Capture the cell that displays the provided text and extract its [x, y] central coordinate. 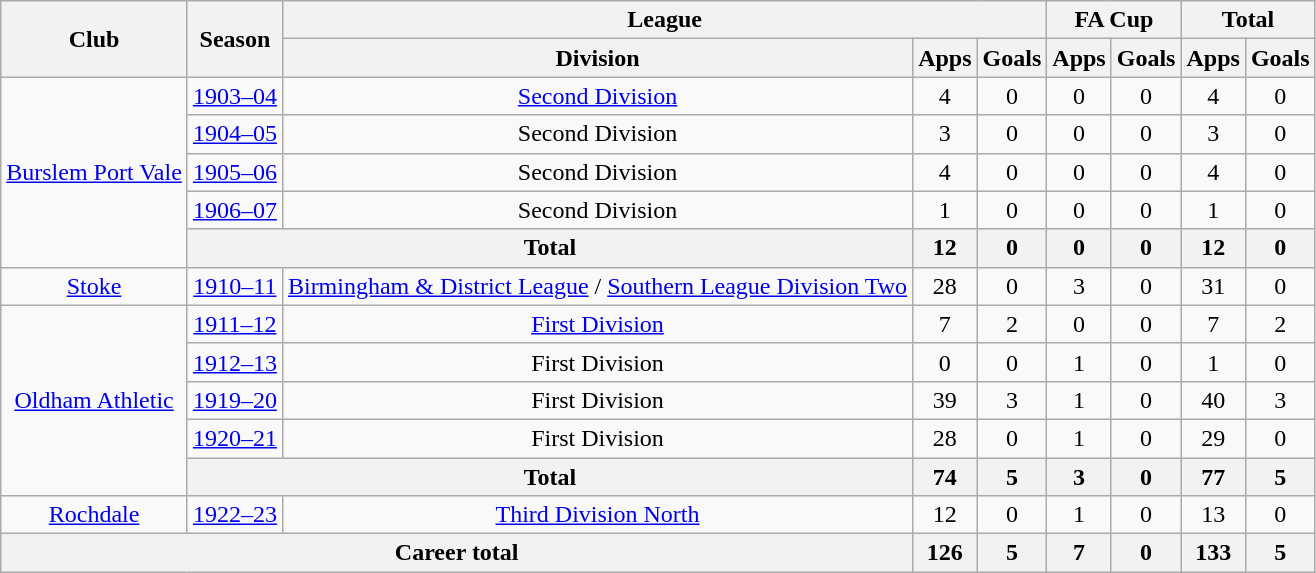
39 [945, 400]
29 [1213, 438]
13 [1213, 515]
1905–06 [234, 172]
League [664, 20]
Season [234, 39]
74 [945, 477]
Oldham Athletic [94, 400]
1922–23 [234, 515]
FA Cup [1114, 20]
Birmingham & District League / Southern League Division Two [597, 286]
Third Division North [597, 515]
1903–04 [234, 96]
1904–05 [234, 134]
1906–07 [234, 210]
Division [597, 58]
Stoke [94, 286]
1911–12 [234, 324]
1920–21 [234, 438]
1912–13 [234, 362]
1919–20 [234, 400]
133 [1213, 553]
Rochdale [94, 515]
Burslem Port Vale [94, 172]
Club [94, 39]
Career total [457, 553]
77 [1213, 477]
31 [1213, 286]
1910–11 [234, 286]
40 [1213, 400]
126 [945, 553]
